Detect which cell encompasses the target text, then output its [X, Y] center coordinate. 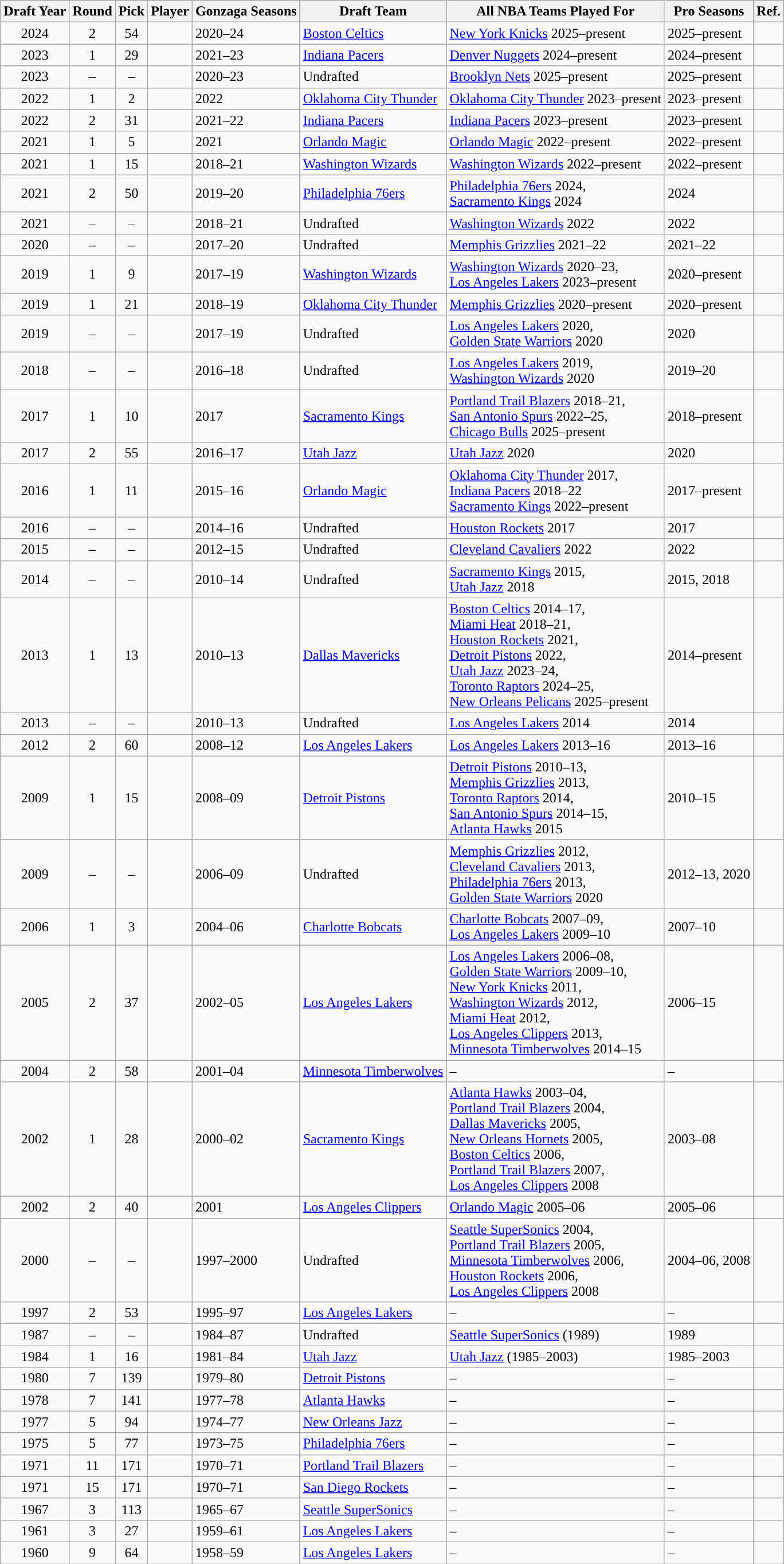
1984–87 [246, 1335]
Houston Rockets 2017 [556, 528]
Cleveland Cavaliers 2022 [556, 550]
2000 [35, 1260]
55 [131, 453]
31 [131, 120]
Charlotte Bobcats 2007–09,Los Angeles Lakers 2009–10 [556, 926]
2007–10 [708, 926]
2018–present [708, 416]
New York Knicks 2025–present [556, 33]
2014–present [708, 655]
Portland Trail Blazers 2018–21,San Antonio Spurs 2022–25,Chicago Bulls 2025–present [556, 416]
2015, 2018 [708, 579]
2015 [35, 550]
60 [131, 745]
Ref. [769, 11]
Memphis Grizzlies 2021–22 [556, 245]
2002–05 [246, 1002]
Los Angeles Lakers 2013–16 [556, 745]
2008–09 [246, 798]
2005 [35, 1002]
Washington Wizards 2022–present [556, 164]
Oklahoma City Thunder 2023–present [556, 99]
Pick [131, 11]
2018 [35, 371]
2003–08 [708, 1139]
Charlotte Bobcats [373, 926]
2020–24 [246, 33]
1985–2003 [708, 1357]
10 [131, 416]
Minnesota Timberwolves [373, 1071]
2021–23 [246, 55]
2012–13, 2020 [708, 873]
2024–present [708, 55]
2006–09 [246, 873]
64 [131, 1553]
Washington Wizards 2022 [556, 223]
1961 [35, 1531]
28 [131, 1139]
2008–12 [246, 745]
Los Angeles Lakers 2019,Washington Wizards 2020 [556, 371]
Seattle SuperSonics 2004,Portland Trail Blazers 2005,Minnesota Timberwolves 2006,Houston Rockets 2006,Los Angeles Clippers 2008 [556, 1260]
2004 [35, 1071]
58 [131, 1071]
1980 [35, 1378]
2000–02 [246, 1139]
New Orleans Jazz [373, 1422]
77 [131, 1444]
Orlando Magic 2022–present [556, 142]
Seattle SuperSonics (1989) [556, 1335]
Utah Jazz 2020 [556, 453]
141 [131, 1400]
Round [92, 11]
1974–77 [246, 1422]
1989 [708, 1335]
2016–18 [246, 371]
13 [131, 655]
San Diego Rockets [373, 1487]
1965–67 [246, 1509]
Denver Nuggets 2024–present [556, 55]
2017–20 [246, 245]
2015–16 [246, 491]
16 [131, 1357]
2004–06, 2008 [708, 1260]
113 [131, 1509]
Player [170, 11]
2006 [35, 926]
1975 [35, 1444]
Los Angeles Clippers [373, 1208]
2001–04 [246, 1071]
Memphis Grizzlies 2020–present [556, 304]
Los Angeles Lakers 2014 [556, 723]
50 [131, 194]
139 [131, 1378]
1995–97 [246, 1313]
Draft Team [373, 11]
2017–present [708, 491]
Indiana Pacers 2023–present [556, 120]
2012 [35, 745]
1959–61 [246, 1531]
2013–16 [708, 745]
1997 [35, 1313]
Oklahoma City Thunder 2017,Indiana Pacers 2018–22Sacramento Kings 2022–present [556, 491]
53 [131, 1313]
Washington Wizards 2020–23,Los Angeles Lakers 2023–present [556, 274]
1981–84 [246, 1357]
Pro Seasons [708, 11]
1978 [35, 1400]
2020–23 [246, 77]
Sacramento Kings 2015,Utah Jazz 2018 [556, 579]
Orlando Magic 2005–06 [556, 1208]
54 [131, 33]
Los Angeles Lakers 2020,Golden State Warriors 2020 [556, 334]
1979–80 [246, 1378]
29 [131, 55]
2018–19 [246, 304]
Seattle SuperSonics [373, 1509]
1997–2000 [246, 1260]
2010–14 [246, 579]
2004–06 [246, 926]
Atlanta Hawks [373, 1400]
2006–15 [708, 1002]
1977 [35, 1422]
1960 [35, 1553]
Draft Year [35, 11]
1977–78 [246, 1400]
94 [131, 1422]
Philadelphia 76ers 2024,Sacramento Kings 2024 [556, 194]
Boston Celtics [373, 33]
1987 [35, 1335]
2012–15 [246, 550]
Brooklyn Nets 2025–present [556, 77]
Memphis Grizzlies 2012,Cleveland Cavaliers 2013,Philadelphia 76ers 2013,Golden State Warriors 2020 [556, 873]
Utah Jazz (1985–2003) [556, 1357]
Gonzaga Seasons [246, 11]
2001 [246, 1208]
Detroit Pistons 2010–13,Memphis Grizzlies 2013,Toronto Raptors 2014,San Antonio Spurs 2014–15,Atlanta Hawks 2015 [556, 798]
2016–17 [246, 453]
2010–15 [708, 798]
37 [131, 1002]
1967 [35, 1509]
27 [131, 1531]
40 [131, 1208]
All NBA Teams Played For [556, 11]
2005–06 [708, 1208]
Dallas Mavericks [373, 655]
2014–16 [246, 528]
Portland Trail Blazers [373, 1465]
1984 [35, 1357]
21 [131, 304]
1973–75 [246, 1444]
1958–59 [246, 1553]
